Find where the given text appears and provide that cell's center as (X, Y) coordinate. 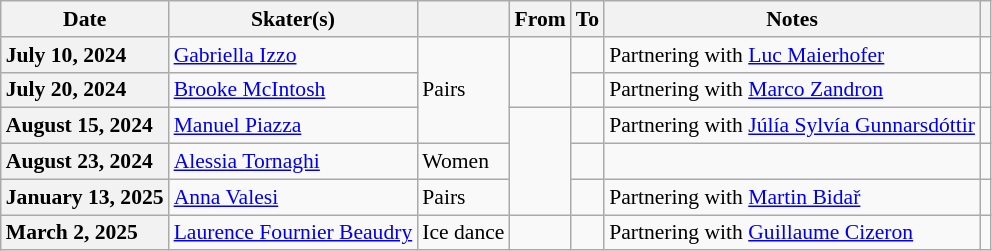
To (588, 19)
Partnering with Júlía Sylvía Gunnarsdóttir (792, 126)
Skater(s) (294, 19)
Laurence Fournier Beaudry (294, 233)
Alessia Tornaghi (294, 162)
March 2, 2025 (85, 233)
July 20, 2024 (85, 90)
Anna Valesi (294, 197)
Women (463, 162)
August 15, 2024 (85, 126)
Manuel Piazza (294, 126)
Brooke McIntosh (294, 90)
Date (85, 19)
Partnering with Luc Maierhofer (792, 55)
Partnering with Martin Bidař (792, 197)
Partnering with Marco Zandron (792, 90)
Gabriella Izzo (294, 55)
January 13, 2025 (85, 197)
July 10, 2024 (85, 55)
Ice dance (463, 233)
From (540, 19)
August 23, 2024 (85, 162)
Partnering with Guillaume Cizeron (792, 233)
Notes (792, 19)
